Determine the (x, y) coordinate at the center of the cell enclosing the given text.  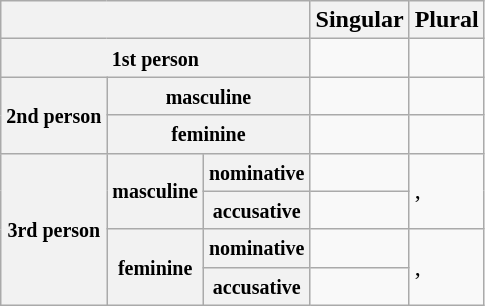
1st person (156, 58)
Plural (446, 20)
Singular (360, 20)
2nd person (54, 115)
3rd person (54, 229)
